Detect which cell encompasses the target text, then output its [X, Y] center coordinate. 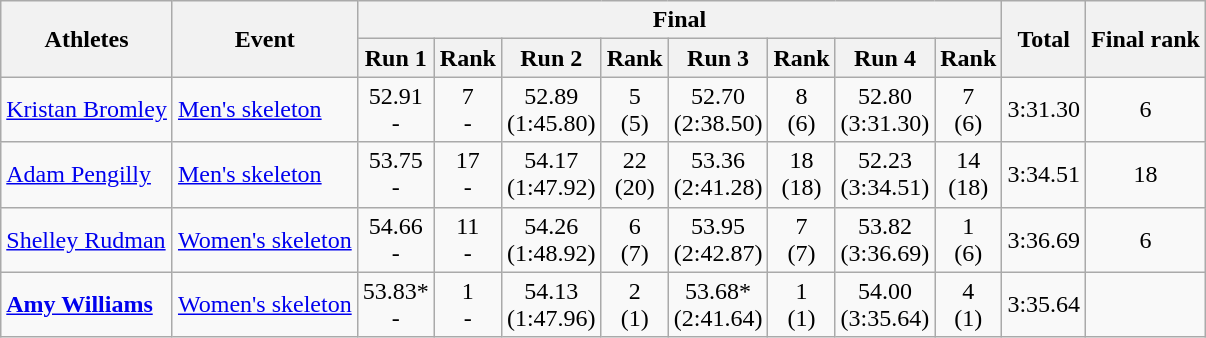
2 (1) [634, 304]
Event [264, 39]
14 (18) [968, 174]
7 (7) [802, 240]
4 (1) [968, 304]
54.66 - [396, 240]
52.89 (1:45.80) [551, 110]
Shelley Rudman [87, 240]
3:31.30 [1044, 110]
1 (6) [968, 240]
1 - [468, 304]
53.83* - [396, 304]
Final [680, 20]
52.91 - [396, 110]
18 [1146, 174]
Athletes [87, 39]
Kristan Bromley [87, 110]
7 - [468, 110]
52.80 (3:31.30) [885, 110]
53.36 (2:41.28) [718, 174]
6 (7) [634, 240]
Final rank [1146, 39]
7 (6) [968, 110]
1 (1) [802, 304]
Total [1044, 39]
5 (5) [634, 110]
11 - [468, 240]
53.75 - [396, 174]
17 - [468, 174]
Run 4 [885, 58]
Run 3 [718, 58]
Adam Pengilly [87, 174]
52.70 (2:38.50) [718, 110]
3:34.51 [1044, 174]
3:35.64 [1044, 304]
54.00 (3:35.64) [885, 304]
Run 2 [551, 58]
52.23 (3:34.51) [885, 174]
8 (6) [802, 110]
Amy Williams [87, 304]
54.26 (1:48.92) [551, 240]
53.82 (3:36.69) [885, 240]
3:36.69 [1044, 240]
53.68* (2:41.64) [718, 304]
53.95 (2:42.87) [718, 240]
54.13 (1:47.96) [551, 304]
Run 1 [396, 58]
18 (18) [802, 174]
22 (20) [634, 174]
54.17 (1:47.92) [551, 174]
